Extract the (x, y) coordinate from the center of the cell holding the provided text.  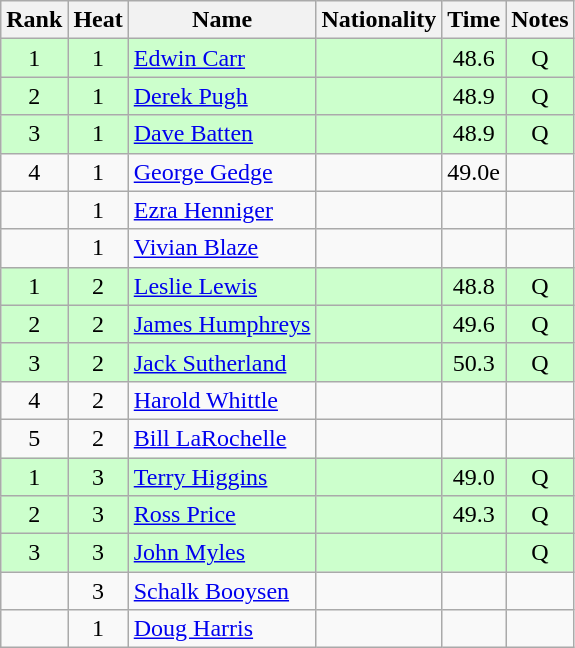
Dave Batten (222, 134)
Bill LaRochelle (222, 438)
Time (474, 20)
50.3 (474, 362)
Notes (540, 20)
Heat (98, 20)
James Humphreys (222, 324)
Nationality (379, 20)
Schalk Booysen (222, 591)
Ross Price (222, 515)
49.3 (474, 515)
Edwin Carr (222, 58)
Jack Sutherland (222, 362)
Vivian Blaze (222, 248)
49.6 (474, 324)
John Myles (222, 553)
Derek Pugh (222, 96)
Harold Whittle (222, 400)
5 (34, 438)
Terry Higgins (222, 477)
Ezra Henniger (222, 210)
48.6 (474, 58)
48.8 (474, 286)
Rank (34, 20)
Name (222, 20)
Doug Harris (222, 629)
49.0e (474, 172)
Leslie Lewis (222, 286)
49.0 (474, 477)
George Gedge (222, 172)
